From the cell containing the given text, extract its center point as [x, y] coordinate. 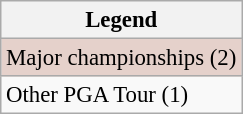
Other PGA Tour (1) [122, 95]
Legend [122, 20]
Major championships (2) [122, 58]
